Determine the (x, y) coordinate at the center of the cell enclosing the given text.  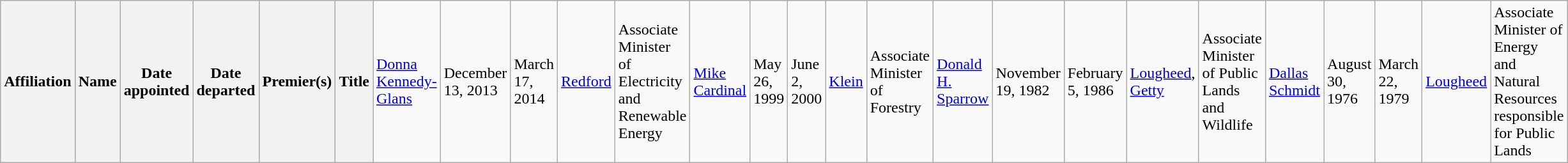
Klein (846, 82)
Premier(s) (297, 82)
Lougheed (1457, 82)
Dallas Schmidt (1295, 82)
March 17, 2014 (534, 82)
Date departed (226, 82)
Lougheed, Getty (1163, 82)
February 5, 1986 (1095, 82)
Title (354, 82)
June 2, 2000 (806, 82)
Mike Cardinal (720, 82)
Associate Minister of Public Lands and Wildlife (1232, 82)
March 22, 1979 (1399, 82)
Affiliation (38, 82)
Associate Minister of Electricity and Renewable Energy (652, 82)
November 19, 1982 (1028, 82)
Donald H. Sparrow (963, 82)
Name (97, 82)
May 26, 1999 (769, 82)
Associate Minister of Forestry (900, 82)
Donna Kennedy-Glans (407, 82)
December 13, 2013 (475, 82)
Associate Minister of Energy and Natural Resources responsible for Public Lands (1529, 82)
Redford (587, 82)
Date appointed (157, 82)
August 30, 1976 (1349, 82)
